Scan for the cell matching the given text and deliver its [x, y] coordinate at center. 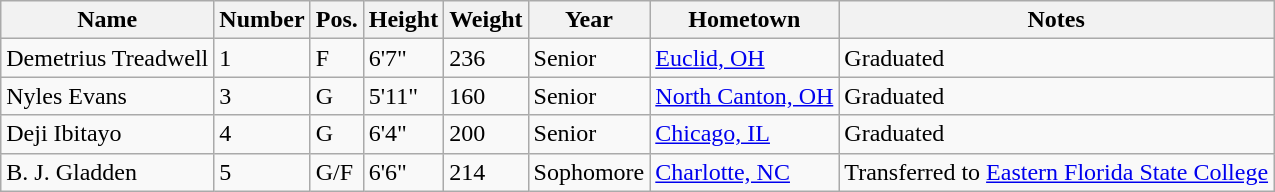
G/F [336, 172]
5 [262, 172]
Notes [1056, 20]
B. J. Gladden [108, 172]
Euclid, OH [744, 58]
6'6" [403, 172]
Sophomore [589, 172]
214 [486, 172]
Chicago, IL [744, 134]
Demetrius Treadwell [108, 58]
236 [486, 58]
200 [486, 134]
Height [403, 20]
1 [262, 58]
North Canton, OH [744, 96]
Number [262, 20]
Name [108, 20]
Charlotte, NC [744, 172]
Nyles Evans [108, 96]
F [336, 58]
Year [589, 20]
Hometown [744, 20]
6'4" [403, 134]
4 [262, 134]
Deji Ibitayo [108, 134]
3 [262, 96]
Transferred to Eastern Florida State College [1056, 172]
6'7" [403, 58]
Pos. [336, 20]
160 [486, 96]
Weight [486, 20]
5'11" [403, 96]
